Output the (x, y) coordinate of the center of the cell containing the given text.  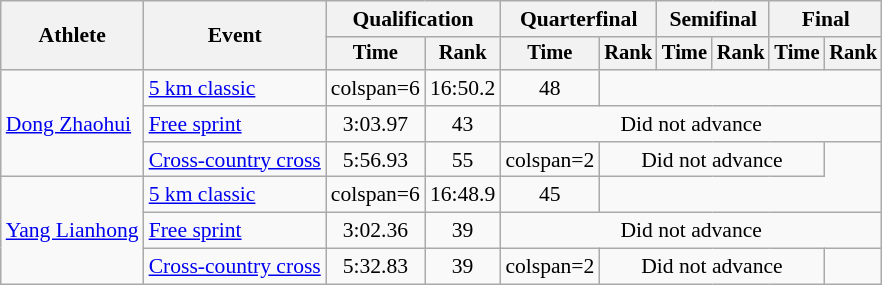
Semifinal (713, 19)
5:56.93 (376, 160)
55 (462, 160)
Qualification (414, 19)
Quarterfinal (578, 19)
16:50.2 (462, 88)
Final (825, 19)
Event (235, 36)
3:03.97 (376, 124)
43 (462, 124)
3:02.36 (376, 231)
48 (550, 88)
Yang Lianhong (72, 230)
5:32.83 (376, 267)
Dong Zhaohui (72, 124)
45 (550, 195)
16:48.9 (462, 195)
Athlete (72, 36)
